From the cell containing the given text, extract its center point as [x, y] coordinate. 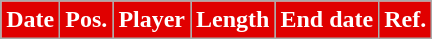
Ref. [406, 20]
End date [327, 20]
Player [152, 20]
Date [30, 20]
Pos. [86, 20]
Length [233, 20]
